Find where the given text appears and provide that cell's center as [x, y] coordinate. 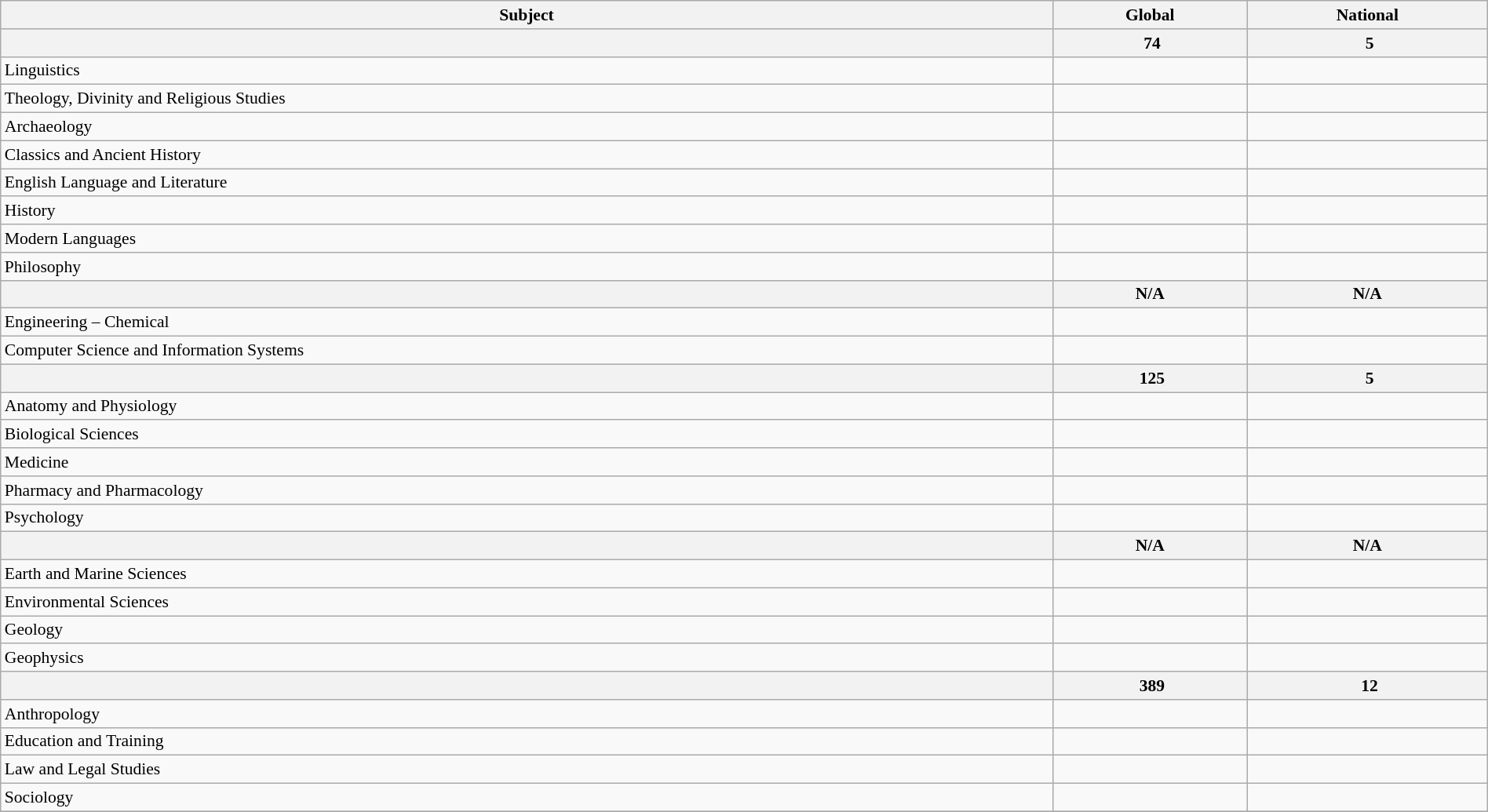
389 [1150, 686]
Engineering – Chemical [527, 322]
Psychology [527, 518]
Linguistics [527, 71]
Geology [527, 630]
Medicine [527, 462]
Sociology [527, 798]
Law and Legal Studies [527, 770]
Modern Languages [527, 239]
Archaeology [527, 127]
Anthropology [527, 714]
125 [1150, 378]
Earth and Marine Sciences [527, 574]
Geophysics [527, 658]
Theology, Divinity and Religious Studies [527, 99]
Global [1150, 15]
Anatomy and Physiology [527, 406]
Subject [527, 15]
National [1367, 15]
English Language and Literature [527, 183]
Education and Training [527, 741]
Pharmacy and Pharmacology [527, 490]
Computer Science and Information Systems [527, 351]
Environmental Sciences [527, 602]
74 [1150, 43]
Philosophy [527, 267]
History [527, 211]
Biological Sciences [527, 435]
12 [1367, 686]
Classics and Ancient History [527, 155]
